Pinpoint the cell where the given text exists, returning its (x, y) midpoint coordinate. 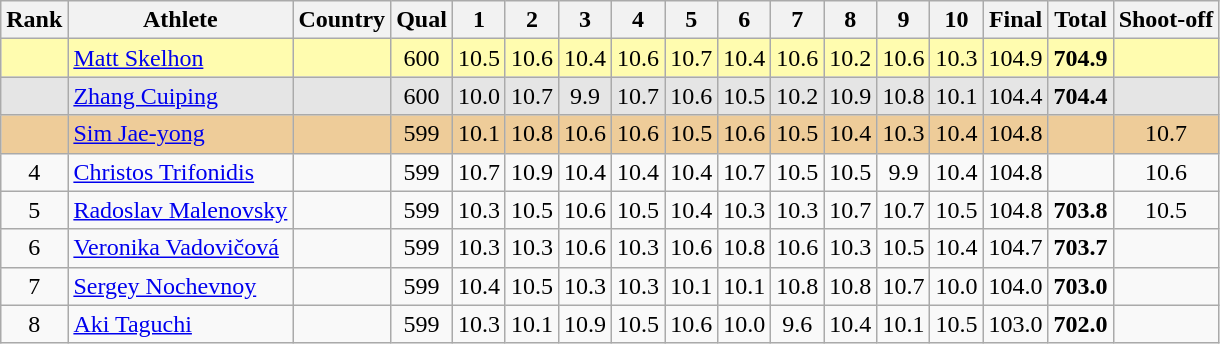
Qual (422, 20)
3 (586, 20)
9.6 (798, 324)
104.4 (1016, 96)
103.0 (1016, 324)
702.0 (1080, 324)
704.9 (1080, 58)
104.9 (1016, 58)
Sim Jae-yong (180, 134)
Athlete (180, 20)
704.4 (1080, 96)
Rank (34, 20)
10 (956, 20)
Final (1016, 20)
Matt Skelhon (180, 58)
104.7 (1016, 248)
1 (478, 20)
Veronika Vadovičová (180, 248)
703.7 (1080, 248)
703.0 (1080, 286)
Christos Trifonidis (180, 172)
Zhang Cuiping (180, 96)
Total (1080, 20)
Radoslav Malenovsky (180, 210)
Sergey Nochevnoy (180, 286)
Shoot-off (1166, 20)
104.0 (1016, 286)
Country (342, 20)
703.8 (1080, 210)
9 (904, 20)
2 (532, 20)
Aki Taguchi (180, 324)
